From the cell containing the given text, extract its center point as [X, Y] coordinate. 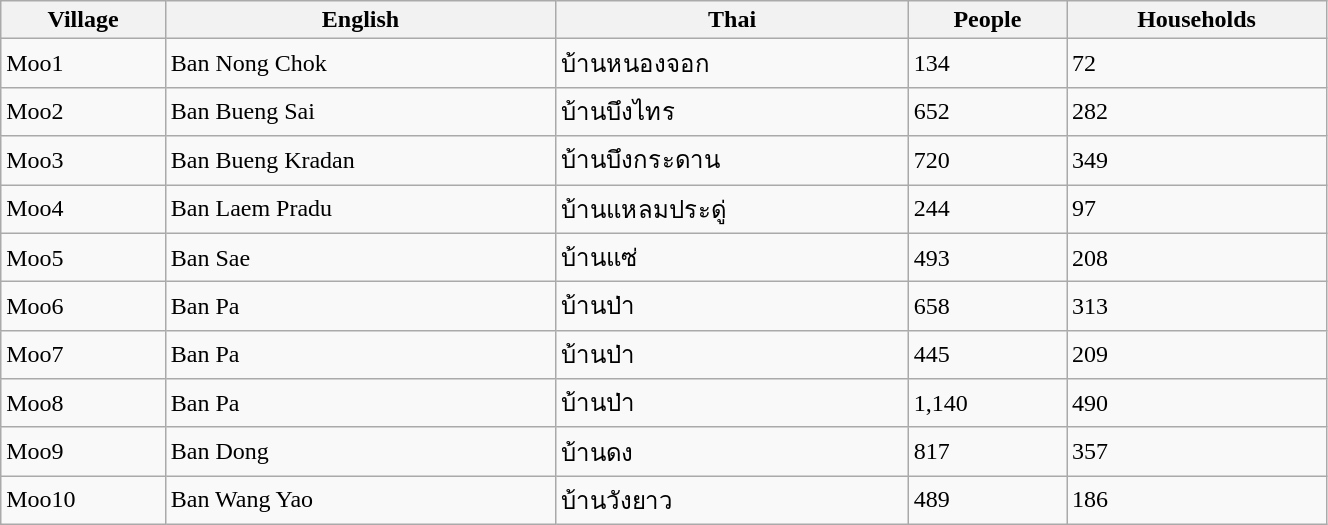
Moo5 [84, 258]
97 [1197, 208]
445 [987, 354]
282 [1197, 112]
People [987, 20]
72 [1197, 64]
Households [1197, 20]
493 [987, 258]
บ้านบึงกระดาน [732, 160]
Ban Bueng Sai [360, 112]
บ้านบึงไทร [732, 112]
English [360, 20]
357 [1197, 452]
บ้านดง [732, 452]
652 [987, 112]
490 [1197, 404]
817 [987, 452]
349 [1197, 160]
Moo1 [84, 64]
Ban Sae [360, 258]
Moo3 [84, 160]
Village [84, 20]
บ้านแหลมประดู่ [732, 208]
209 [1197, 354]
Moo9 [84, 452]
1,140 [987, 404]
Thai [732, 20]
134 [987, 64]
Ban Nong Chok [360, 64]
658 [987, 306]
Moo8 [84, 404]
186 [1197, 500]
Moo2 [84, 112]
313 [1197, 306]
Ban Bueng Kradan [360, 160]
บ้านวังยาว [732, 500]
Moo10 [84, 500]
Ban Dong [360, 452]
720 [987, 160]
244 [987, 208]
Moo6 [84, 306]
Moo7 [84, 354]
208 [1197, 258]
Moo4 [84, 208]
Ban Laem Pradu [360, 208]
บ้านหนองจอก [732, 64]
Ban Wang Yao [360, 500]
489 [987, 500]
บ้านแซ่ [732, 258]
